Capture the cell that displays the provided text and extract its (x, y) central coordinate. 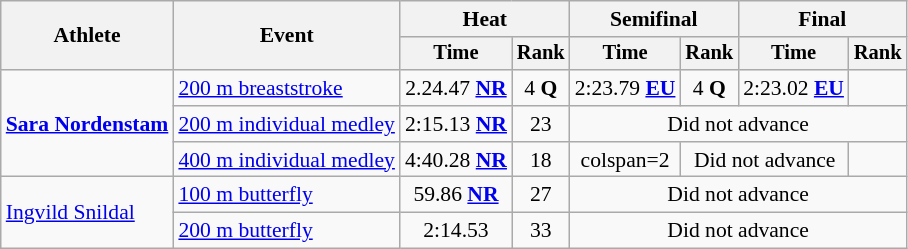
2.24.47 NR (456, 88)
2:23.02 EU (794, 88)
59.86 NR (456, 195)
Athlete (88, 36)
200 m individual medley (286, 124)
2:14.53 (456, 231)
4:40.28 NR (456, 160)
18 (541, 160)
2:15.13 NR (456, 124)
Ingvild Snildal (88, 212)
33 (541, 231)
27 (541, 195)
23 (541, 124)
200 m breaststroke (286, 88)
colspan=2 (626, 160)
400 m individual medley (286, 160)
Semifinal (654, 19)
100 m butterfly (286, 195)
2:23.79 EU (626, 88)
200 m butterfly (286, 231)
Sara Nordenstam (88, 124)
Event (286, 36)
Heat (485, 19)
Final (822, 19)
